Find where the given text appears and provide that cell's center as [x, y] coordinate. 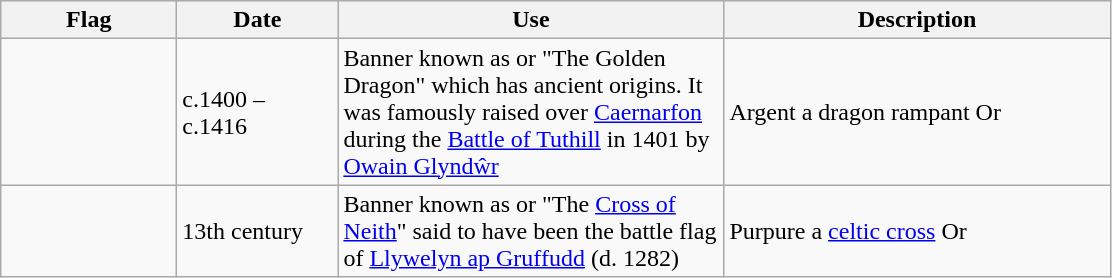
Argent a dragon rampant Or [917, 112]
Use [531, 20]
Purpure a celtic cross Or [917, 231]
Banner known as or "The Cross of Neith" said to have been the battle flag of Llywelyn ap Gruffudd (d. 1282) [531, 231]
Flag [89, 20]
c.1400 – c.1416 [258, 112]
Date [258, 20]
Description [917, 20]
13th century [258, 231]
